Return the [X, Y] coordinate for the center point of the cell that contains the specified text.  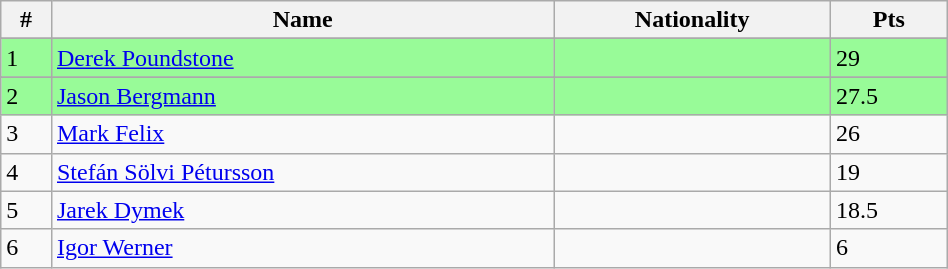
Jarek Dymek [302, 210]
Stefán Sölvi Pétursson [302, 172]
# [26, 20]
29 [888, 58]
19 [888, 172]
Pts [888, 20]
26 [888, 134]
Name [302, 20]
Derek Poundstone [302, 58]
Mark Felix [302, 134]
3 [26, 134]
5 [26, 210]
1 [26, 58]
4 [26, 172]
Jason Bergmann [302, 96]
Igor Werner [302, 248]
18.5 [888, 210]
27.5 [888, 96]
2 [26, 96]
Nationality [692, 20]
